Capture the cell that displays the provided text and extract its [X, Y] central coordinate. 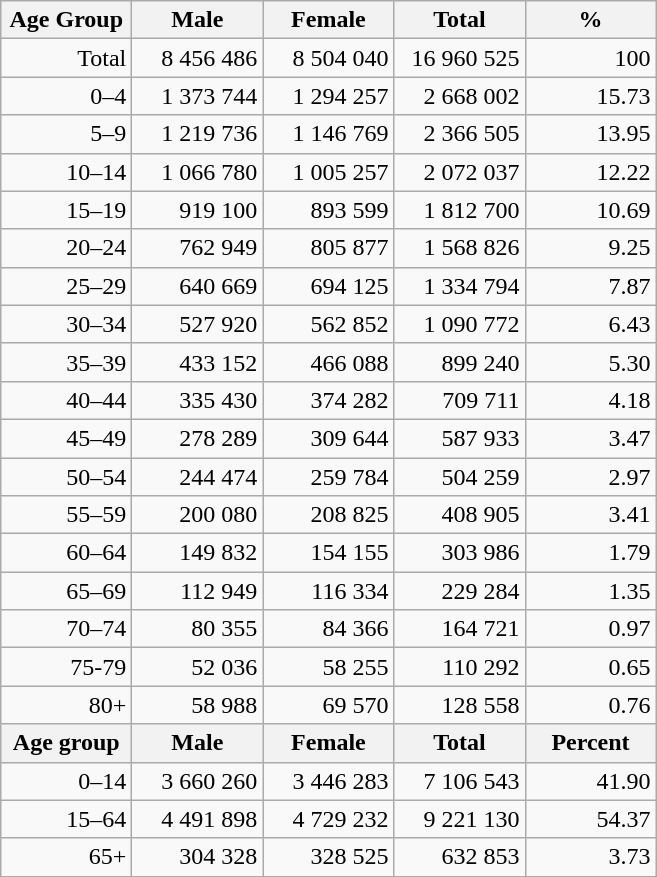
640 669 [198, 286]
244 474 [198, 477]
328 525 [328, 857]
1.79 [590, 553]
5.30 [590, 362]
54.37 [590, 819]
128 558 [460, 705]
13.95 [590, 134]
200 080 [198, 515]
0–14 [66, 781]
65–69 [66, 591]
2.97 [590, 477]
3.41 [590, 515]
1 812 700 [460, 210]
562 852 [328, 324]
2 366 505 [460, 134]
694 125 [328, 286]
20–24 [66, 248]
69 570 [328, 705]
80 355 [198, 629]
3 446 283 [328, 781]
100 [590, 58]
527 920 [198, 324]
4 729 232 [328, 819]
80+ [66, 705]
3 660 260 [198, 781]
919 100 [198, 210]
1 066 780 [198, 172]
41.90 [590, 781]
0.97 [590, 629]
65+ [66, 857]
4 491 898 [198, 819]
303 986 [460, 553]
60–64 [66, 553]
1 373 744 [198, 96]
1 146 769 [328, 134]
309 644 [328, 438]
762 949 [198, 248]
84 366 [328, 629]
Age Group [66, 20]
16 960 525 [460, 58]
116 334 [328, 591]
229 284 [460, 591]
2 072 037 [460, 172]
1 090 772 [460, 324]
278 289 [198, 438]
335 430 [198, 400]
632 853 [460, 857]
304 328 [198, 857]
30–34 [66, 324]
1.35 [590, 591]
58 255 [328, 667]
40–44 [66, 400]
4.18 [590, 400]
709 711 [460, 400]
1 334 794 [460, 286]
55–59 [66, 515]
374 282 [328, 400]
8 456 486 [198, 58]
7 106 543 [460, 781]
10–14 [66, 172]
45–49 [66, 438]
52 036 [198, 667]
15.73 [590, 96]
Percent [590, 743]
164 721 [460, 629]
208 825 [328, 515]
3.47 [590, 438]
10.69 [590, 210]
25–29 [66, 286]
149 832 [198, 553]
2 668 002 [460, 96]
12.22 [590, 172]
9 221 130 [460, 819]
1 294 257 [328, 96]
50–54 [66, 477]
893 599 [328, 210]
433 152 [198, 362]
110 292 [460, 667]
6.43 [590, 324]
7.87 [590, 286]
% [590, 20]
1 005 257 [328, 172]
15–64 [66, 819]
15–19 [66, 210]
0.76 [590, 705]
35–39 [66, 362]
408 905 [460, 515]
154 155 [328, 553]
0–4 [66, 96]
70–74 [66, 629]
5–9 [66, 134]
504 259 [460, 477]
112 949 [198, 591]
75-79 [66, 667]
259 784 [328, 477]
58 988 [198, 705]
899 240 [460, 362]
0.65 [590, 667]
466 088 [328, 362]
Age group [66, 743]
1 219 736 [198, 134]
9.25 [590, 248]
3.73 [590, 857]
587 933 [460, 438]
8 504 040 [328, 58]
805 877 [328, 248]
1 568 826 [460, 248]
